Determine the (x, y) coordinate at the center of the cell enclosing the given text.  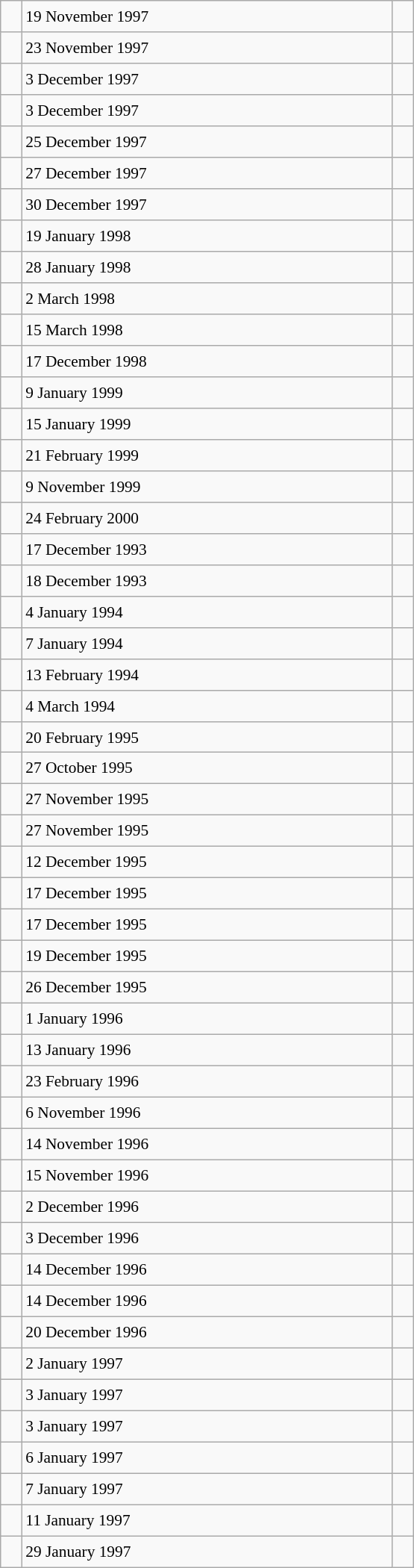
17 December 1993 (207, 549)
3 December 1996 (207, 1238)
2 March 1998 (207, 299)
7 January 1997 (207, 1489)
12 December 1995 (207, 862)
6 November 1996 (207, 1113)
19 January 1998 (207, 236)
15 November 1996 (207, 1175)
9 January 1999 (207, 393)
13 January 1996 (207, 1051)
11 January 1997 (207, 1520)
23 February 1996 (207, 1082)
18 December 1993 (207, 580)
26 December 1995 (207, 988)
2 December 1996 (207, 1207)
27 October 1995 (207, 768)
2 January 1997 (207, 1363)
28 January 1998 (207, 267)
20 February 1995 (207, 737)
15 January 1999 (207, 423)
13 February 1994 (207, 674)
4 January 1994 (207, 612)
4 March 1994 (207, 706)
19 November 1997 (207, 16)
30 December 1997 (207, 205)
23 November 1997 (207, 48)
19 December 1995 (207, 956)
21 February 1999 (207, 455)
29 January 1997 (207, 1552)
14 November 1996 (207, 1144)
27 December 1997 (207, 173)
7 January 1994 (207, 643)
6 January 1997 (207, 1457)
20 December 1996 (207, 1332)
15 March 1998 (207, 330)
24 February 2000 (207, 517)
1 January 1996 (207, 1019)
17 December 1998 (207, 361)
25 December 1997 (207, 142)
9 November 1999 (207, 486)
